For the text-containing cell, return its midpoint in [x, y] coordinate format. 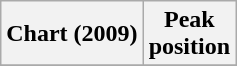
Peakposition [189, 34]
Chart (2009) [72, 34]
